For the text-containing cell, return its midpoint in (X, Y) coordinate format. 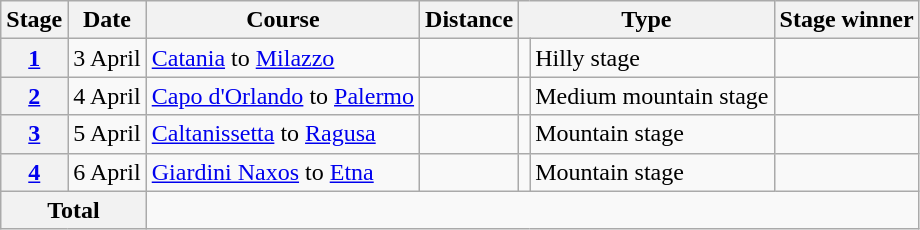
Distance (470, 20)
Stage (34, 20)
1 (34, 58)
Catania to Milazzo (282, 58)
Medium mountain stage (652, 96)
Capo d'Orlando to Palermo (282, 96)
Caltanissetta to Ragusa (282, 134)
Stage winner (846, 20)
Course (282, 20)
Hilly stage (652, 58)
6 April (107, 172)
4 (34, 172)
Date (107, 20)
Total (74, 210)
5 April (107, 134)
3 (34, 134)
2 (34, 96)
4 April (107, 96)
3 April (107, 58)
Type (646, 20)
Giardini Naxos to Etna (282, 172)
